Find where the given text appears and provide that cell's center as (X, Y) coordinate. 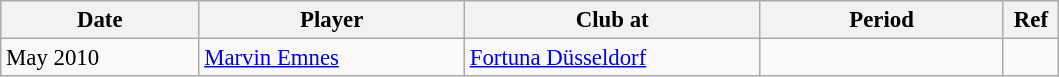
Fortuna Düsseldorf (612, 58)
Club at (612, 20)
May 2010 (100, 58)
Period (882, 20)
Marvin Emnes (332, 58)
Ref (1031, 20)
Date (100, 20)
Player (332, 20)
